Identify which cell holds the provided text, then report its [X, Y] central coordinate. 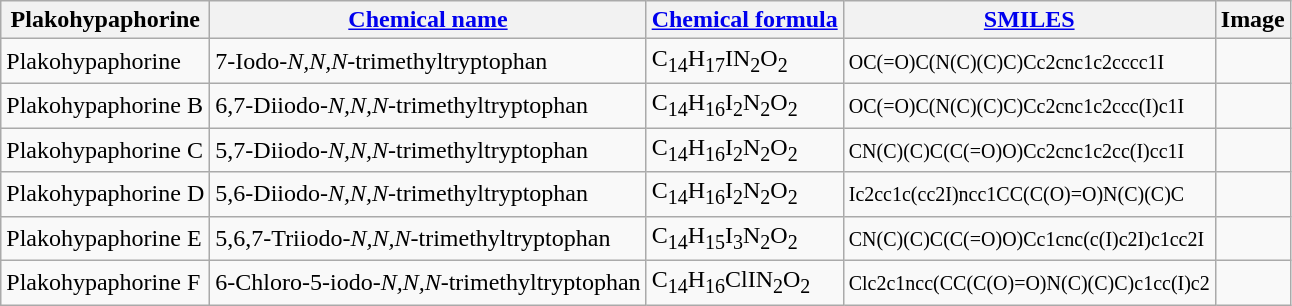
SMILES [1029, 20]
Plakohypaphorine B [106, 105]
Plakohypaphorine F [106, 283]
Plakohypaphorine E [106, 238]
Plakohypaphorine D [106, 194]
C14H17IN2O2 [744, 61]
5,7-Diiodo-N,N,N-trimethyltryptophan [428, 150]
OC(=O)C(N(C)(C)C)Cc2cnc1c2ccc(I)c1I [1029, 105]
C14H15I3N2O2 [744, 238]
5,6,7-Triiodo-N,N,N-trimethyltryptophan [428, 238]
CN(C)(C)C(C(=O)O)Cc1cnc(c(I)c2I)c1cc2I [1029, 238]
C14H16ClIN2O2 [744, 283]
6,7-Diiodo-N,N,N-trimethyltryptophan [428, 105]
OC(=O)C(N(C)(C)C)Cc2cnc1c2cccc1I [1029, 61]
7-Iodo-N,N,N-trimethyltryptophan [428, 61]
Chemical name [428, 20]
Plakohypaphorine C [106, 150]
Ic2cc1c(cc2I)ncc1CC(C(O)=O)N(C)(C)C [1029, 194]
Image [1252, 20]
Clc2c1ncc(CC(C(O)=O)N(C)(C)C)c1cc(I)c2 [1029, 283]
Chemical formula [744, 20]
6-Chloro-5-iodo-N,N,N-trimethyltryptophan [428, 283]
5,6-Diiodo-N,N,N-trimethyltryptophan [428, 194]
CN(C)(C)C(C(=O)O)Cc2cnc1c2cc(I)cc1I [1029, 150]
